Identify which cell holds the provided text, then report its [x, y] central coordinate. 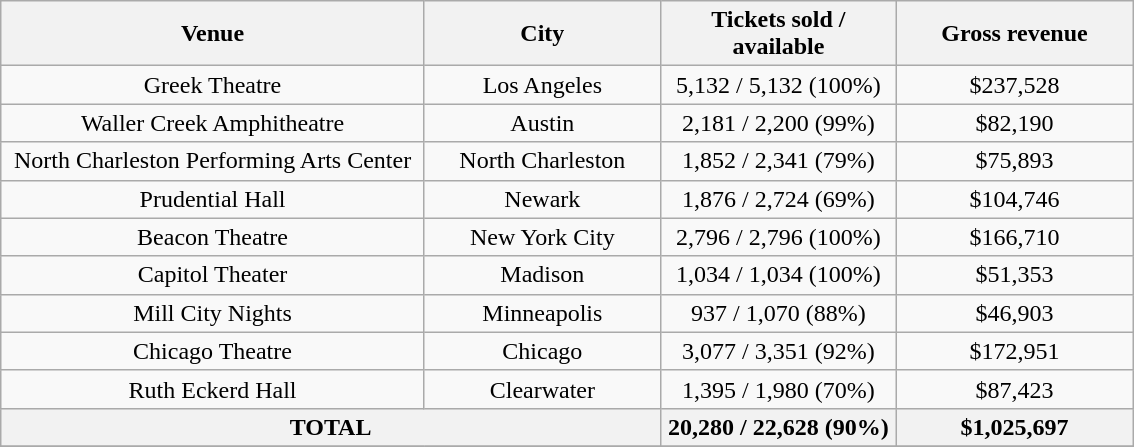
Tickets sold / available [778, 34]
New York City [542, 237]
Waller Creek Amphitheatre [213, 123]
Prudential Hall [213, 199]
2,796 / 2,796 (100%) [778, 237]
$46,903 [1014, 313]
Ruth Eckerd Hall [213, 389]
$1,025,697 [1014, 427]
Venue [213, 34]
$166,710 [1014, 237]
937 / 1,070 (88%) [778, 313]
North Charleston [542, 161]
Madison [542, 275]
$104,746 [1014, 199]
Los Angeles [542, 85]
Gross revenue [1014, 34]
Newark [542, 199]
3,077 / 3,351 (92%) [778, 351]
Capitol Theater [213, 275]
5,132 / 5,132 (100%) [778, 85]
$82,190 [1014, 123]
Austin [542, 123]
1,852 / 2,341 (79%) [778, 161]
Chicago [542, 351]
TOTAL [331, 427]
2,181 / 2,200 (99%) [778, 123]
$51,353 [1014, 275]
1,876 / 2,724 (69%) [778, 199]
$237,528 [1014, 85]
Clearwater [542, 389]
North Charleston Performing Arts Center [213, 161]
1,395 / 1,980 (70%) [778, 389]
Minneapolis [542, 313]
$75,893 [1014, 161]
$172,951 [1014, 351]
Greek Theatre [213, 85]
Chicago Theatre [213, 351]
1,034 / 1,034 (100%) [778, 275]
$87,423 [1014, 389]
City [542, 34]
Mill City Nights [213, 313]
Beacon Theatre [213, 237]
20,280 / 22,628 (90%) [778, 427]
